Identify which cell holds the provided text, then report its [x, y] central coordinate. 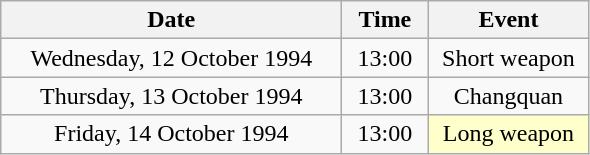
Friday, 14 October 1994 [172, 134]
Changquan [508, 96]
Event [508, 20]
Wednesday, 12 October 1994 [172, 58]
Short weapon [508, 58]
Long weapon [508, 134]
Date [172, 20]
Time [385, 20]
Thursday, 13 October 1994 [172, 96]
